Identify which cell holds the provided text, then report its (X, Y) central coordinate. 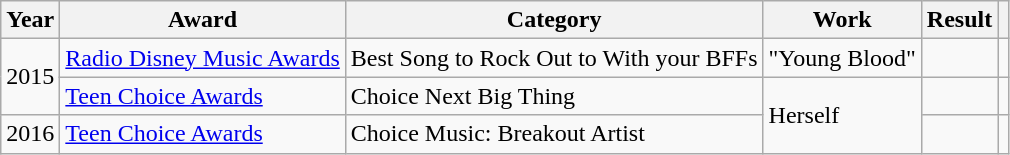
Best Song to Rock Out to With your BFFs (554, 58)
Choice Next Big Thing (554, 96)
Year (30, 20)
2016 (30, 134)
Result (959, 20)
Work (842, 20)
"Young Blood" (842, 58)
2015 (30, 77)
Category (554, 20)
Award (203, 20)
Radio Disney Music Awards (203, 58)
Herself (842, 115)
Choice Music: Breakout Artist (554, 134)
